For the text-containing cell, return its midpoint in (x, y) coordinate format. 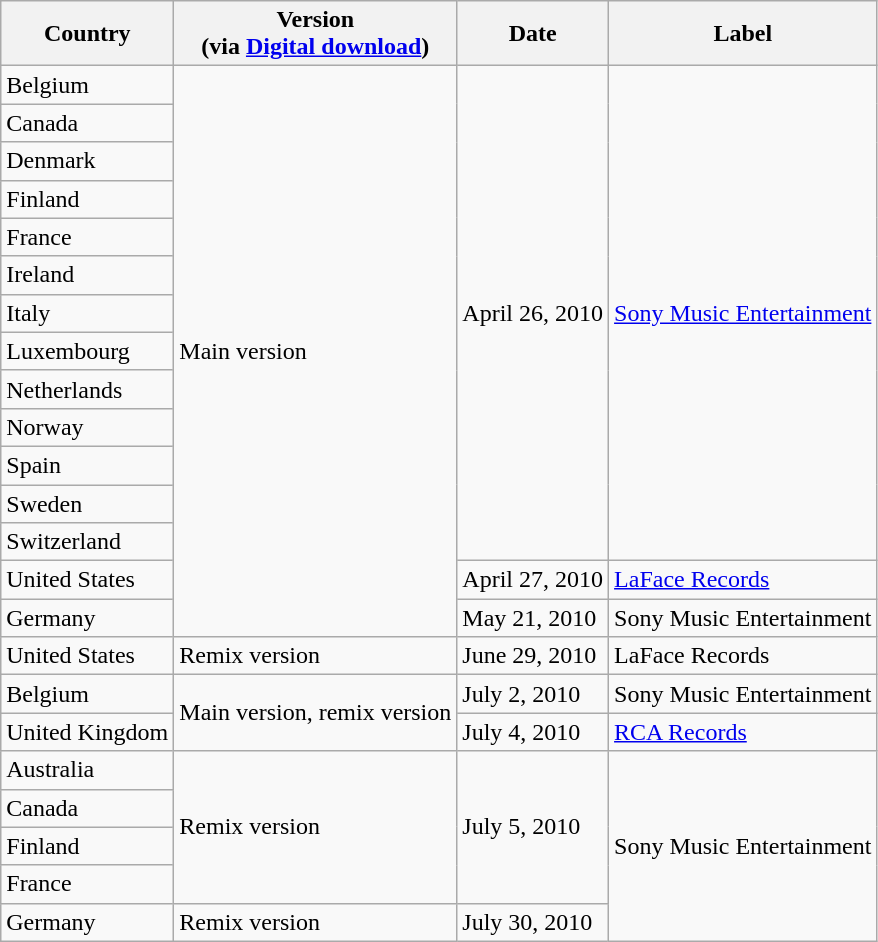
Netherlands (88, 389)
April 26, 2010 (533, 314)
Luxembourg (88, 351)
July 2, 2010 (533, 694)
May 21, 2010 (533, 618)
Country (88, 34)
Spain (88, 465)
Australia (88, 770)
July 30, 2010 (533, 922)
Sweden (88, 503)
Italy (88, 313)
Ireland (88, 275)
July 5, 2010 (533, 827)
Main version, remix version (316, 713)
July 4, 2010 (533, 732)
Label (743, 34)
Switzerland (88, 542)
RCA Records (743, 732)
Date (533, 34)
Version(via Digital download) (316, 34)
Denmark (88, 161)
Main version (316, 352)
Norway (88, 427)
April 27, 2010 (533, 580)
June 29, 2010 (533, 656)
United Kingdom (88, 732)
